Locate the cell with the specified text and output its [x, y] center coordinate. 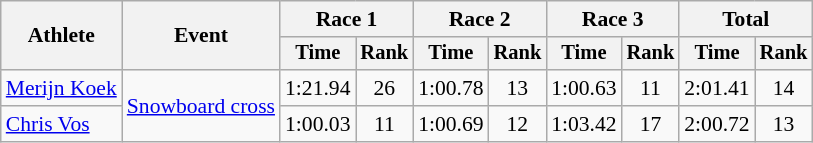
1:00.03 [318, 124]
1:21.94 [318, 88]
12 [518, 124]
14 [784, 88]
2:00.72 [716, 124]
1:00.63 [584, 88]
17 [651, 124]
Event [201, 36]
Race 3 [612, 19]
Athlete [62, 36]
Race 2 [480, 19]
2:01.41 [716, 88]
Snowboard cross [201, 106]
Race 1 [346, 19]
1:00.69 [450, 124]
1:00.78 [450, 88]
Chris Vos [62, 124]
1:03.42 [584, 124]
26 [385, 88]
Merijn Koek [62, 88]
Total [746, 19]
